Scan for the cell matching the given text and deliver its [x, y] coordinate at center. 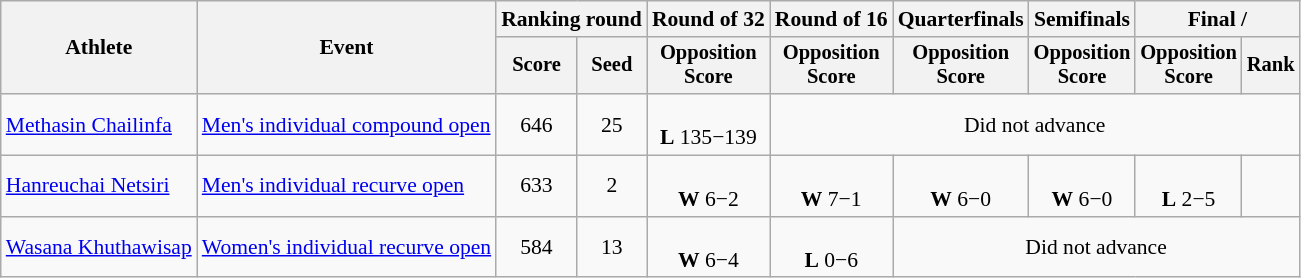
Women's individual recurve open [346, 248]
Quarterfinals [961, 19]
Event [346, 48]
Athlete [99, 48]
Semifinals [1082, 19]
L 135−139 [708, 124]
W 6−4 [708, 248]
W 6−2 [708, 186]
633 [536, 186]
Final / [1217, 19]
Men's individual recurve open [346, 186]
25 [612, 124]
L 2−5 [1188, 186]
Methasin Chailinfa [99, 124]
Ranking round [572, 19]
Wasana Khuthawisap [99, 248]
Hanreuchai Netsiri [99, 186]
646 [536, 124]
W 7−1 [832, 186]
Rank [1271, 66]
Round of 32 [708, 19]
Seed [612, 66]
L 0−6 [832, 248]
Men's individual compound open [346, 124]
2 [612, 186]
Score [536, 66]
584 [536, 248]
13 [612, 248]
Round of 16 [832, 19]
